Scan for the cell matching the given text and deliver its [X, Y] coordinate at center. 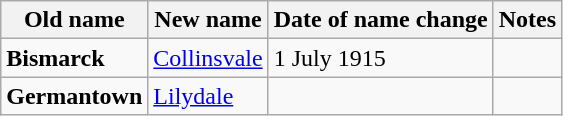
Notes [527, 20]
New name [208, 20]
Old name [74, 20]
Lilydale [208, 96]
Date of name change [380, 20]
Germantown [74, 96]
Collinsvale [208, 58]
Bismarck [74, 58]
1 July 1915 [380, 58]
